Capture the cell that displays the provided text and extract its (x, y) central coordinate. 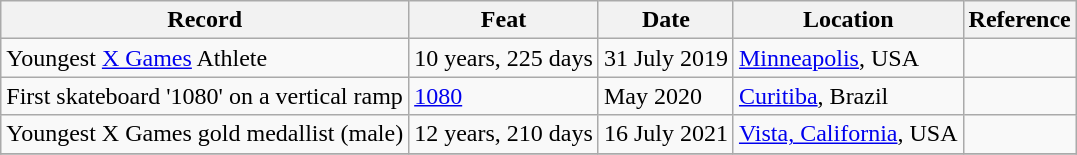
Feat (504, 20)
16 July 2021 (666, 134)
First skateboard '1080' on a vertical ramp (205, 96)
Youngest X Games Athlete (205, 58)
Location (848, 20)
Reference (1020, 20)
Vista, California, USA (848, 134)
Curitiba, Brazil (848, 96)
1080 (504, 96)
12 years, 210 days (504, 134)
Youngest X Games gold medallist (male) (205, 134)
31 July 2019 (666, 58)
May 2020 (666, 96)
Date (666, 20)
Minneapolis, USA (848, 58)
Record (205, 20)
10 years, 225 days (504, 58)
